Pinpoint the cell where the given text exists, returning its (X, Y) midpoint coordinate. 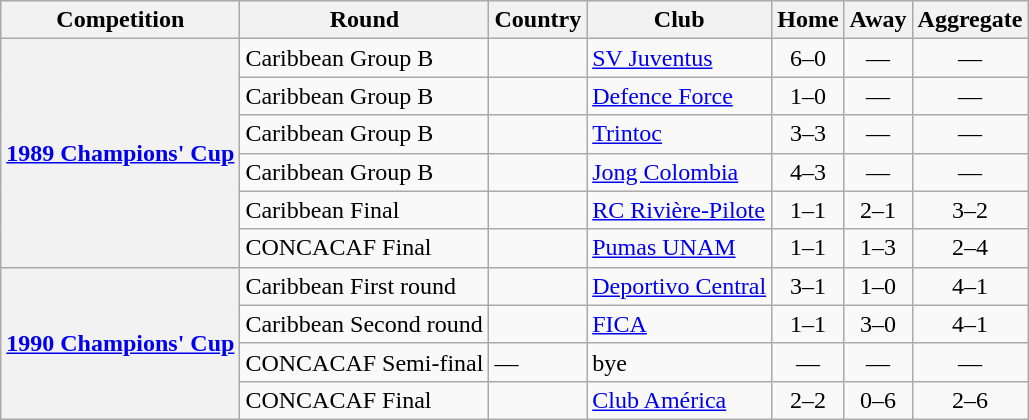
FICA (680, 324)
Caribbean Second round (364, 324)
2–6 (970, 400)
3–0 (878, 324)
Caribbean First round (364, 286)
Club (680, 20)
Trintoc (680, 134)
Defence Force (680, 96)
3–3 (808, 134)
1990 Champions' Cup (120, 343)
1989 Champions' Cup (120, 153)
Club América (680, 400)
Competition (120, 20)
Caribbean Final (364, 210)
Round (364, 20)
4–3 (808, 172)
Pumas UNAM (680, 248)
Away (878, 20)
6–0 (808, 58)
2–1 (878, 210)
2–4 (970, 248)
CONCACAF Semi-final (364, 362)
Deportivo Central (680, 286)
Country (538, 20)
2–2 (808, 400)
Home (808, 20)
3–2 (970, 210)
SV Juventus (680, 58)
Aggregate (970, 20)
RC Rivière-Pilote (680, 210)
3–1 (808, 286)
bye (680, 362)
1–3 (878, 248)
Jong Colombia (680, 172)
0–6 (878, 400)
